Identify which cell holds the provided text, then report its (x, y) central coordinate. 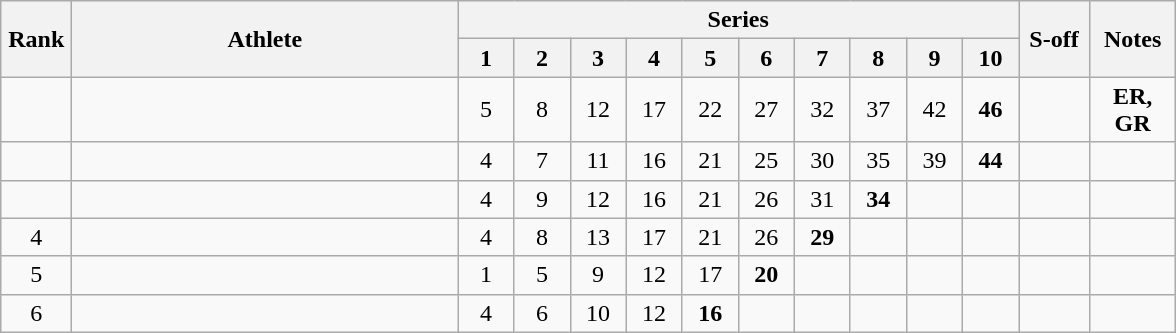
31 (822, 199)
11 (598, 161)
Series (738, 20)
27 (766, 110)
30 (822, 161)
3 (598, 58)
29 (822, 237)
Athlete (265, 39)
44 (990, 161)
25 (766, 161)
13 (598, 237)
34 (878, 199)
22 (710, 110)
2 (542, 58)
S-off (1054, 39)
ER, GR (1133, 110)
32 (822, 110)
37 (878, 110)
Rank (36, 39)
35 (878, 161)
Notes (1133, 39)
20 (766, 275)
42 (934, 110)
46 (990, 110)
39 (934, 161)
